Detect which cell encompasses the target text, then output its (x, y) center coordinate. 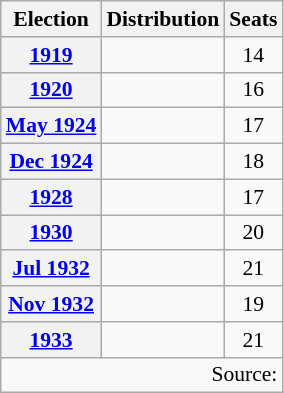
Seats (253, 19)
18 (253, 162)
16 (253, 90)
1920 (52, 90)
Dec 1924 (52, 162)
Election (52, 19)
Distribution (162, 19)
14 (253, 55)
Jul 1932 (52, 269)
Source: (142, 375)
20 (253, 233)
May 1924 (52, 126)
19 (253, 304)
1919 (52, 55)
1928 (52, 197)
Nov 1932 (52, 304)
1930 (52, 233)
1933 (52, 340)
